Return the [X, Y] coordinate for the center point of the cell that contains the specified text.  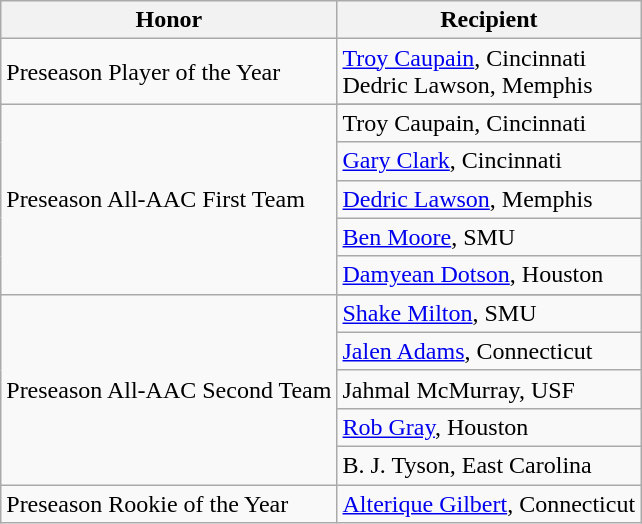
Damyean Dotson, Houston [489, 275]
Alterique Gilbert, Connecticut [489, 503]
Jahmal McMurray, USF [489, 389]
Preseason Player of the Year [169, 72]
Recipient [489, 20]
Shake Milton, SMU [489, 313]
Honor [169, 20]
Rob Gray, Houston [489, 427]
Preseason All-AAC Second Team [169, 389]
Jalen Adams, Connecticut [489, 351]
Dedric Lawson, Memphis [489, 199]
Troy Caupain, CincinnatiDedric Lawson, Memphis [489, 72]
Preseason All-AAC First Team [169, 199]
Ben Moore, SMU [489, 237]
B. J. Tyson, East Carolina [489, 465]
Troy Caupain, Cincinnati [489, 123]
Gary Clark, Cincinnati [489, 161]
Preseason Rookie of the Year [169, 503]
